From the cell containing the given text, extract its center point as [X, Y] coordinate. 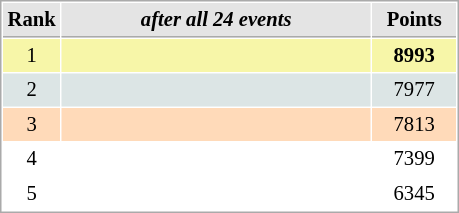
7813 [414, 124]
after all 24 events [216, 20]
6345 [414, 194]
Points [414, 20]
2 [32, 90]
3 [32, 124]
5 [32, 194]
1 [32, 56]
7977 [414, 90]
Rank [32, 20]
7399 [414, 158]
4 [32, 158]
8993 [414, 56]
